Find where the given text appears and provide that cell's center as (x, y) coordinate. 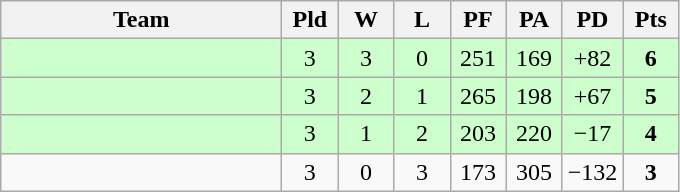
4 (651, 134)
L (422, 20)
PF (478, 20)
251 (478, 58)
W (366, 20)
PA (534, 20)
173 (478, 172)
PD (592, 20)
6 (651, 58)
305 (534, 172)
+67 (592, 96)
265 (478, 96)
Pts (651, 20)
5 (651, 96)
Team (142, 20)
+82 (592, 58)
169 (534, 58)
203 (478, 134)
Pld (310, 20)
−17 (592, 134)
198 (534, 96)
−132 (592, 172)
220 (534, 134)
